Find where the given text appears and provide that cell's center as [x, y] coordinate. 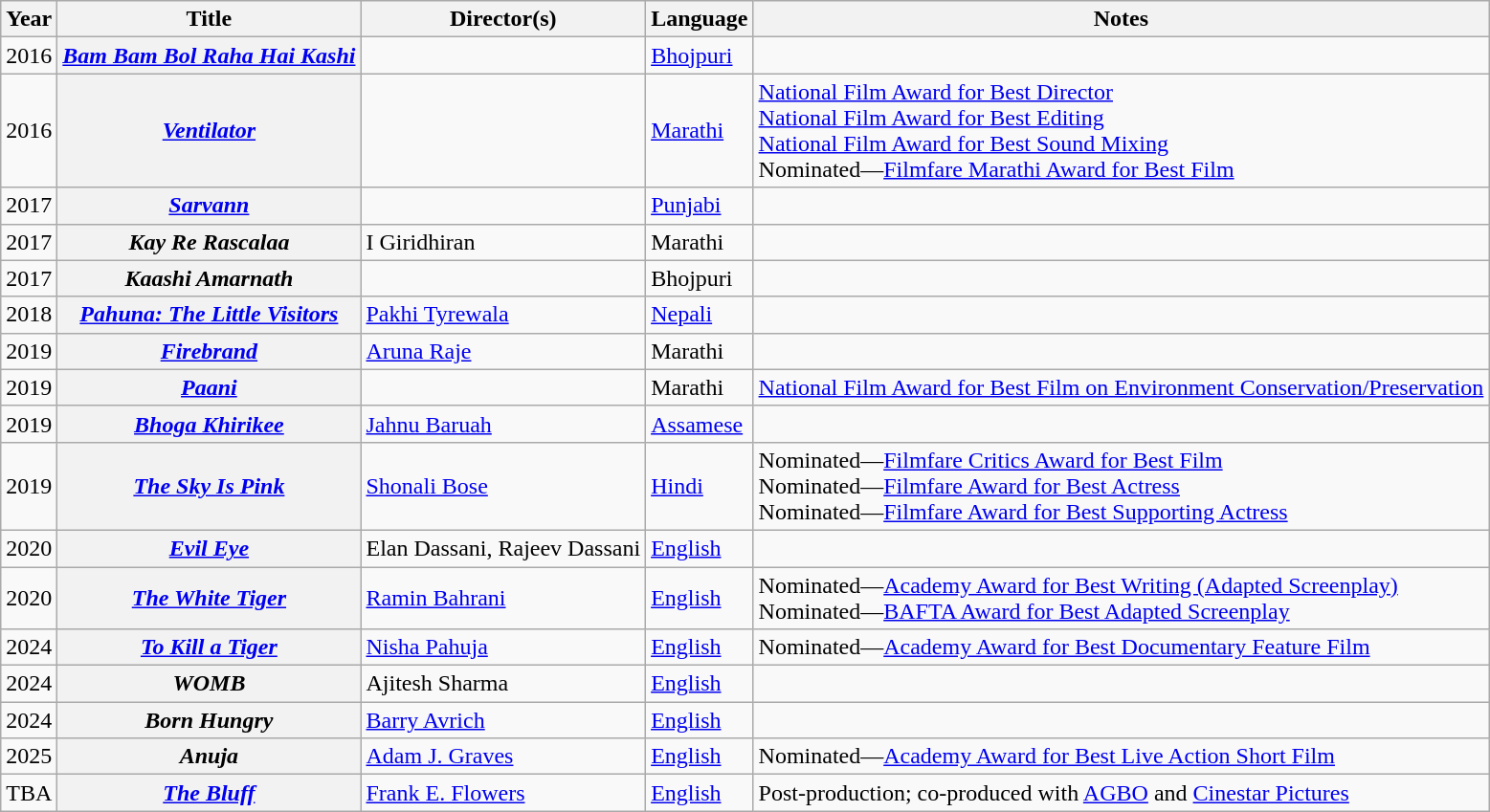
Paani [209, 387]
Notes [1122, 19]
TBA [29, 793]
Pakhi Tyrewala [503, 315]
Assamese [700, 424]
Nominated—Academy Award for Best Documentary Feature Film [1122, 647]
Firebrand [209, 351]
2025 [29, 757]
To Kill a Tiger [209, 647]
Ramin Bahrani [503, 597]
Kay Re Rascalaa [209, 242]
The Sky Is Pink [209, 486]
Bam Bam Bol Raha Hai Kashi [209, 55]
Ventilator [209, 130]
Sarvann [209, 206]
Nominated—Academy Award for Best Live Action Short Film [1122, 757]
WOMB [209, 684]
Ajitesh Sharma [503, 684]
I Giridhiran [503, 242]
The White Tiger [209, 597]
2018 [29, 315]
Director(s) [503, 19]
Jahnu Baruah [503, 424]
Year [29, 19]
National Film Award for Best Film on Environment Conservation/Preservation [1122, 387]
Shonali Bose [503, 486]
Punjabi [700, 206]
Aruna Raje [503, 351]
Nominated—Academy Award for Best Writing (Adapted Screenplay) Nominated—BAFTA Award for Best Adapted Screenplay [1122, 597]
Language [700, 19]
Post-production; co-produced with AGBO and Cinestar Pictures [1122, 793]
Barry Avrich [503, 720]
Frank E. Flowers [503, 793]
Nisha Pahuja [503, 647]
Pahuna: The Little Visitors [209, 315]
Nominated—Filmfare Critics Award for Best Film Nominated—Filmfare Award for Best Actress Nominated—Filmfare Award for Best Supporting Actress [1122, 486]
Title [209, 19]
Hindi [700, 486]
Bhoga Khirikee [209, 424]
Elan Dassani, Rajeev Dassani [503, 548]
Anuja [209, 757]
Born Hungry [209, 720]
The Bluff [209, 793]
Adam J. Graves [503, 757]
Kaashi Amarnath [209, 278]
Nepali [700, 315]
Evil Eye [209, 548]
